From the cell containing the given text, extract its center point as (X, Y) coordinate. 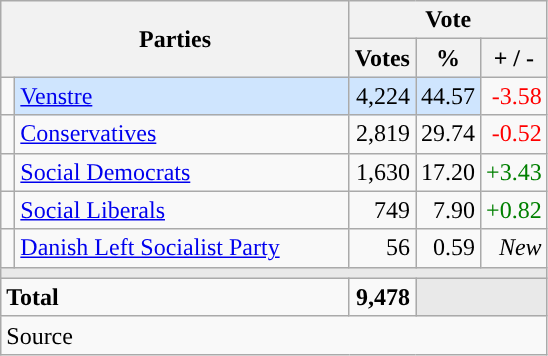
% (448, 58)
44.57 (448, 96)
-3.58 (514, 96)
Danish Left Socialist Party (182, 248)
0.59 (448, 248)
Conservatives (182, 134)
Total (176, 297)
New (514, 248)
+0.82 (514, 210)
Parties (176, 39)
Social Democrats (182, 172)
Votes (382, 58)
Vote (448, 20)
749 (382, 210)
29.74 (448, 134)
-0.52 (514, 134)
7.90 (448, 210)
Venstre (182, 96)
2,819 (382, 134)
4,224 (382, 96)
Social Liberals (182, 210)
17.20 (448, 172)
56 (382, 248)
+3.43 (514, 172)
Source (274, 335)
+ / - (514, 58)
1,630 (382, 172)
9,478 (382, 297)
